For the text-containing cell, return its midpoint in [X, Y] coordinate format. 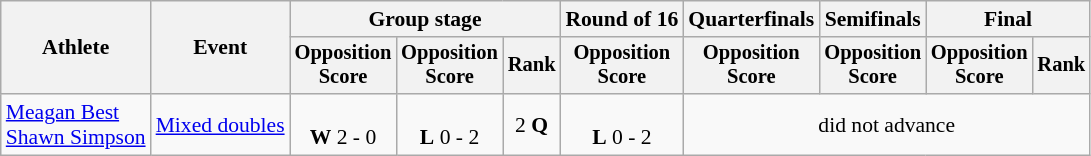
Event [220, 48]
Quarterfinals [751, 19]
Final [1008, 19]
Athlete [76, 48]
Mixed doubles [220, 124]
did not advance [886, 124]
Semifinals [872, 19]
Group stage [426, 19]
Meagan BestShawn Simpson [76, 124]
W 2 - 0 [344, 124]
Round of 16 [622, 19]
2 Q [532, 124]
